Return the [X, Y] coordinate for the center point of the cell that contains the specified text.  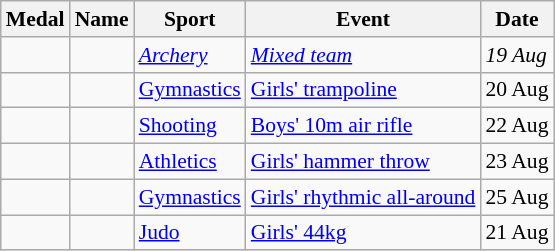
Girls' hammer throw [364, 162]
Sport [190, 19]
Girls' trampoline [364, 90]
Date [516, 19]
25 Aug [516, 197]
Athletics [190, 162]
Medal [36, 19]
Girls' rhythmic all-around [364, 197]
Mixed team [364, 55]
Event [364, 19]
Name [102, 19]
21 Aug [516, 233]
Shooting [190, 126]
Girls' 44kg [364, 233]
Judo [190, 233]
Archery [190, 55]
22 Aug [516, 126]
20 Aug [516, 90]
Boys' 10m air rifle [364, 126]
23 Aug [516, 162]
19 Aug [516, 55]
